Detect which cell encompasses the target text, then output its [X, Y] center coordinate. 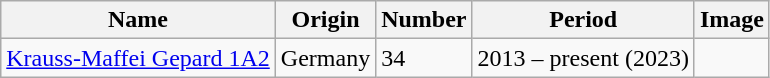
Germany [325, 58]
Origin [325, 20]
Krauss-Maffei Gepard 1A2 [138, 58]
Image [732, 20]
2013 – present (2023) [583, 58]
Number [424, 20]
34 [424, 58]
Name [138, 20]
Period [583, 20]
